Locate the cell with the specified text and output its (x, y) center coordinate. 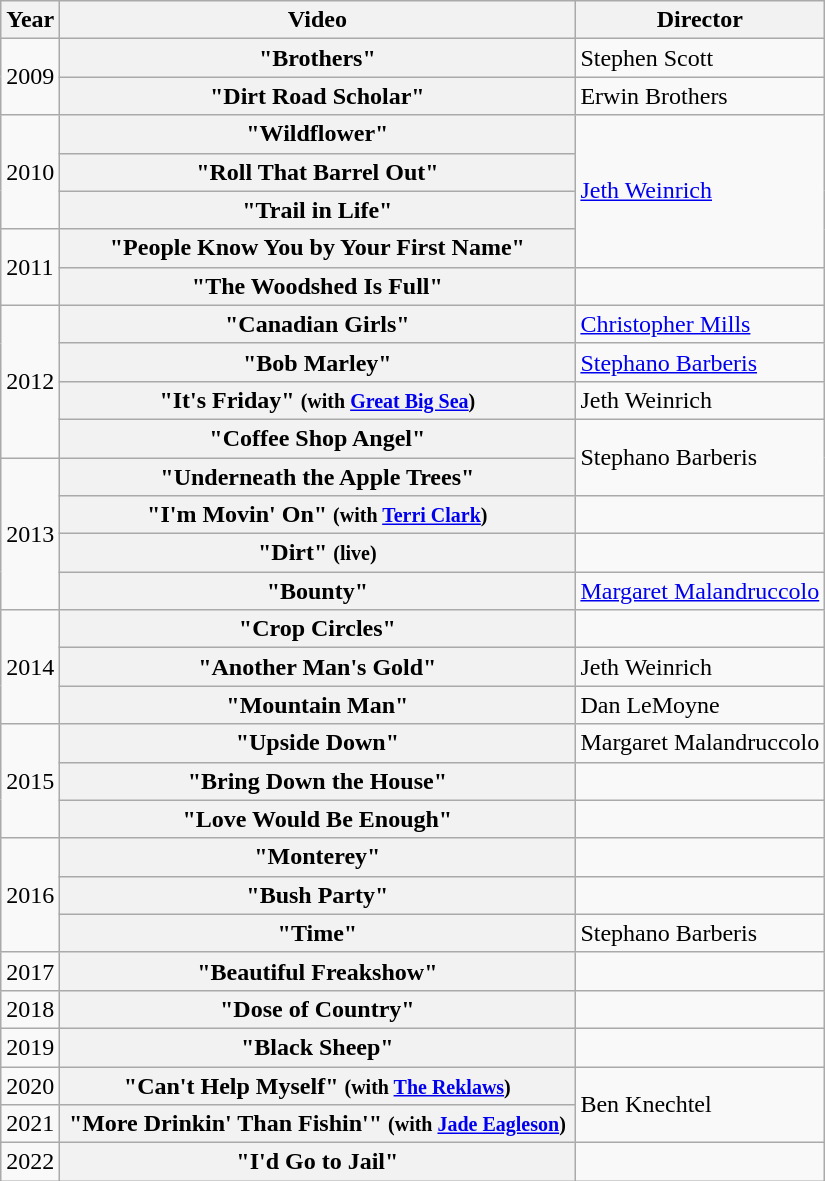
"Bush Party" (318, 895)
"Upside Down" (318, 743)
"Trail in Life" (318, 210)
2015 (30, 781)
Dan LeMoyne (700, 705)
2019 (30, 1047)
"I'd Go to Jail" (318, 1162)
"It's Friday" (with Great Big Sea) (318, 400)
Christopher Mills (700, 324)
"People Know You by Your First Name" (318, 248)
"Roll That Barrel Out" (318, 172)
2017 (30, 971)
2021 (30, 1124)
2020 (30, 1085)
"Canadian Girls" (318, 324)
"Dirt" (live) (318, 553)
"Another Man's Gold" (318, 667)
2011 (30, 267)
Year (30, 20)
2013 (30, 534)
"More Drinkin' Than Fishin'" (with Jade Eagleson) (318, 1124)
"Bounty" (318, 591)
"Monterey" (318, 857)
"Beautiful Freakshow" (318, 971)
2014 (30, 667)
"Time" (318, 933)
"Crop Circles" (318, 629)
"Love Would Be Enough" (318, 819)
"Mountain Man" (318, 705)
"Dirt Road Scholar" (318, 96)
"Can't Help Myself" (with The Reklaws) (318, 1085)
2022 (30, 1162)
Director (700, 20)
"I'm Movin' On" (with Terri Clark) (318, 515)
Stephen Scott (700, 58)
2010 (30, 172)
"Coffee Shop Angel" (318, 438)
Ben Knechtel (700, 1104)
Video (318, 20)
2018 (30, 1009)
"Underneath the Apple Trees" (318, 477)
Erwin Brothers (700, 96)
2016 (30, 895)
"Bring Down the House" (318, 781)
"Dose of Country" (318, 1009)
"Wildflower" (318, 134)
"The Woodshed Is Full" (318, 286)
"Black Sheep" (318, 1047)
2009 (30, 77)
"Bob Marley" (318, 362)
2012 (30, 381)
"Brothers" (318, 58)
